Extract the [X, Y] coordinate from the center of the cell holding the provided text.  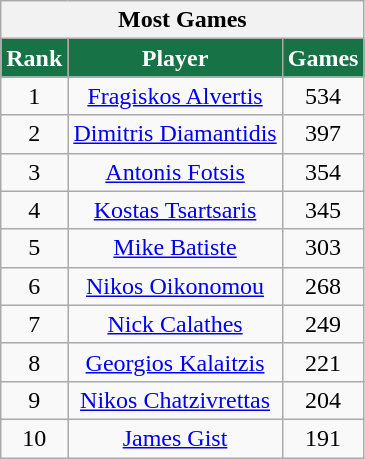
Fragiskos Alvertis [175, 96]
354 [323, 172]
Nick Calathes [175, 324]
3 [34, 172]
2 [34, 134]
204 [323, 400]
Antonis Fotsis [175, 172]
Dimitris Diamantidis [175, 134]
191 [323, 438]
5 [34, 248]
James Gist [175, 438]
397 [323, 134]
Georgios Kalaitzis [175, 362]
9 [34, 400]
Mike Batiste [175, 248]
345 [323, 210]
Kostas Tsartsaris [175, 210]
Rank [34, 58]
4 [34, 210]
8 [34, 362]
249 [323, 324]
1 [34, 96]
Player [175, 58]
534 [323, 96]
268 [323, 286]
221 [323, 362]
Most Games [182, 20]
Games [323, 58]
7 [34, 324]
6 [34, 286]
303 [323, 248]
Nikos Chatzivrettas [175, 400]
10 [34, 438]
Nikos Oikonomou [175, 286]
